Detect which cell encompasses the target text, then output its [X, Y] center coordinate. 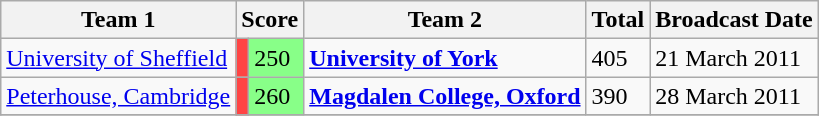
Team 1 [118, 20]
University of York [445, 58]
390 [618, 96]
Peterhouse, Cambridge [118, 96]
21 March 2011 [734, 58]
28 March 2011 [734, 96]
Team 2 [445, 20]
Total [618, 20]
405 [618, 58]
260 [276, 96]
Magdalen College, Oxford [445, 96]
Broadcast Date [734, 20]
Score [270, 20]
250 [276, 58]
University of Sheffield [118, 58]
